Locate the cell with the specified text and output its [x, y] center coordinate. 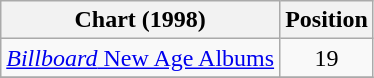
Chart (1998) [140, 20]
Billboard New Age Albums [140, 58]
Position [327, 20]
19 [327, 58]
